Extract the (X, Y) coordinate from the center of the cell holding the provided text.  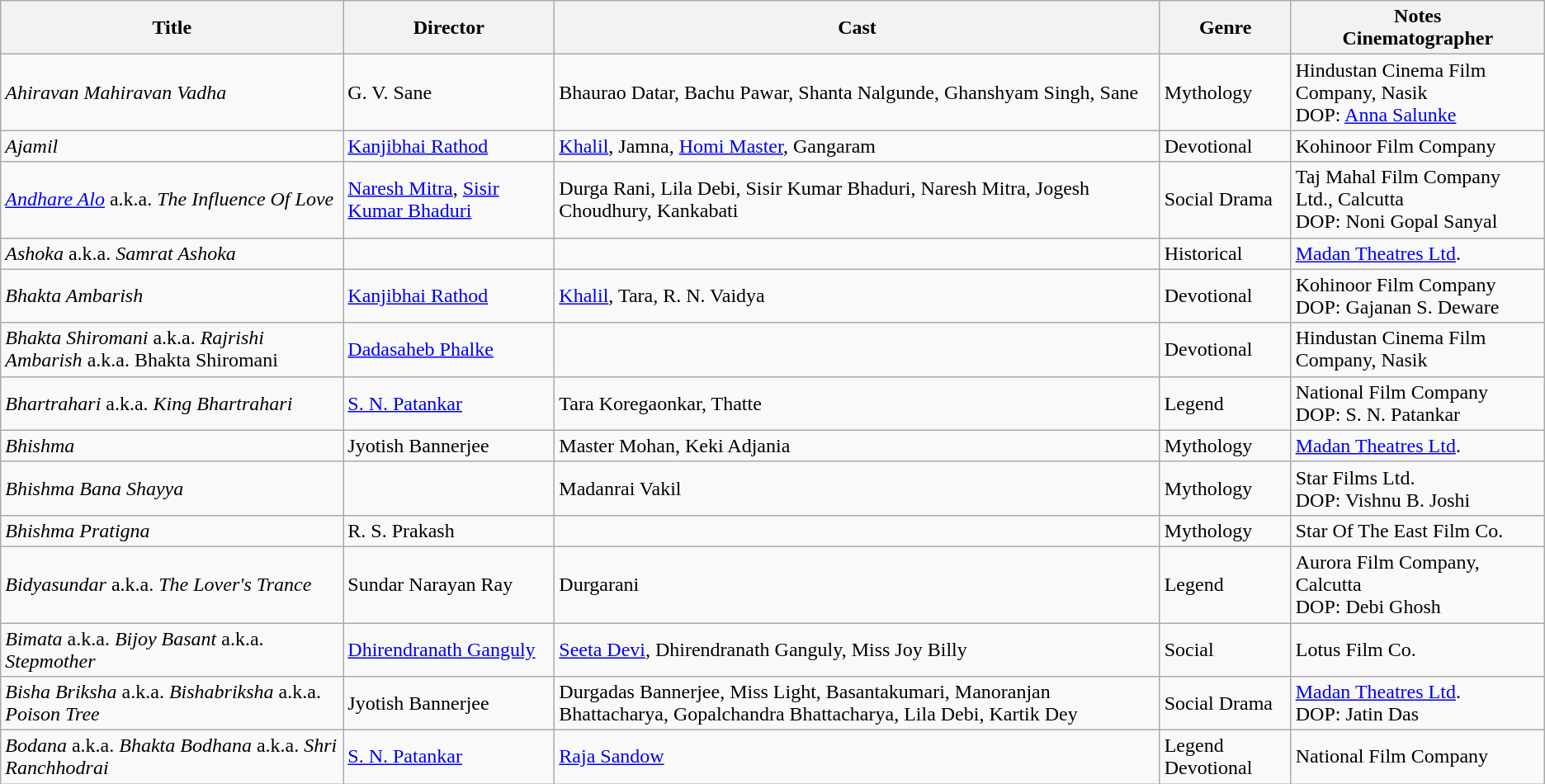
Master Mohan, Keki Adjania (857, 446)
Bhakta Ambarish (172, 295)
Dadasaheb Phalke (449, 350)
Ajamil (172, 146)
Madanrai Vakil (857, 489)
Raja Sandow (857, 758)
Bidyasundar a.k.a. The Lover's Trance (172, 584)
Tara Koregaonkar, Thatte (857, 403)
Naresh Mitra, Sisir Kumar Bhaduri (449, 200)
Star Of The East Film Co. (1418, 531)
Ashoka a.k.a. Samrat Ashoka (172, 253)
R. S. Prakash (449, 531)
National Film Company (1418, 758)
NotesCinematographer (1418, 28)
Bhartrahari a.k.a. King Bhartrahari (172, 403)
Historical (1225, 253)
Lotus Film Co. (1418, 649)
Taj Mahal Film Company Ltd., CalcuttaDOP: Noni Gopal Sanyal (1418, 200)
Cast (857, 28)
Title (172, 28)
Bhakta Shiromani a.k.a. Rajrishi Ambarish a.k.a. Bhakta Shiromani (172, 350)
Khalil, Jamna, Homi Master, Gangaram (857, 146)
Bimata a.k.a. Bijoy Basant a.k.a. Stepmother (172, 649)
Bhishma Bana Shayya (172, 489)
Dhirendranath Ganguly (449, 649)
Ahiravan Mahiravan Vadha (172, 92)
Kohinoor Film CompanyDOP: Gajanan S. Deware (1418, 295)
Bhishma (172, 446)
Hindustan Cinema Film Company, NasikDOP: Anna Salunke (1418, 92)
Madan Theatres Ltd.DOP: Jatin Das (1418, 703)
Durgadas Bannerjee, Miss Light, Basantakumari, Manoranjan Bhattacharya, Gopalchandra Bhattacharya, Lila Debi, Kartik Dey (857, 703)
Hindustan Cinema Film Company, Nasik (1418, 350)
Legend Devotional (1225, 758)
Andhare Alo a.k.a. The Influence Of Love (172, 200)
Sundar Narayan Ray (449, 584)
National Film CompanyDOP: S. N. Patankar (1418, 403)
Bhishma Pratigna (172, 531)
Seeta Devi, Dhirendranath Ganguly, Miss Joy Billy (857, 649)
Genre (1225, 28)
Star Films Ltd.DOP: Vishnu B. Joshi (1418, 489)
Durga Rani, Lila Debi, Sisir Kumar Bhaduri, Naresh Mitra, Jogesh Choudhury, Kankabati (857, 200)
Durgarani (857, 584)
G. V. Sane (449, 92)
Bodana a.k.a. Bhakta Bodhana a.k.a. Shri Ranchhodrai (172, 758)
Aurora Film Company, CalcuttaDOP: Debi Ghosh (1418, 584)
Bhaurao Datar, Bachu Pawar, Shanta Nalgunde, Ghanshyam Singh, Sane (857, 92)
Kohinoor Film Company (1418, 146)
Bisha Briksha a.k.a. Bishabriksha a.k.a. Poison Tree (172, 703)
Director (449, 28)
Khalil, Tara, R. N. Vaidya (857, 295)
Social (1225, 649)
